Provide the [x, y] coordinate of the cell's center where the given text is located.  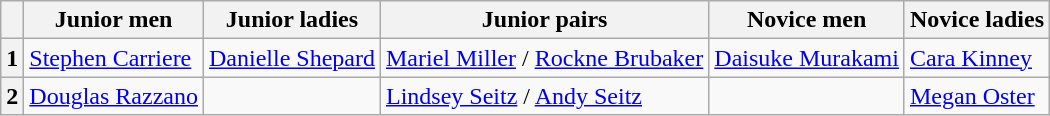
Megan Oster [976, 96]
Danielle Shepard [292, 58]
Novice men [807, 20]
Junior men [114, 20]
2 [12, 96]
Stephen Carriere [114, 58]
Daisuke Murakami [807, 58]
Junior ladies [292, 20]
Junior pairs [544, 20]
Mariel Miller / Rockne Brubaker [544, 58]
Novice ladies [976, 20]
Cara Kinney [976, 58]
Lindsey Seitz / Andy Seitz [544, 96]
Douglas Razzano [114, 96]
1 [12, 58]
